Return (X, Y) of the center of cell containing provided text 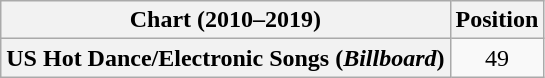
49 (497, 58)
US Hot Dance/Electronic Songs (Billboard) (226, 58)
Position (497, 20)
Chart (2010–2019) (226, 20)
